Capture the cell that displays the provided text and extract its (x, y) central coordinate. 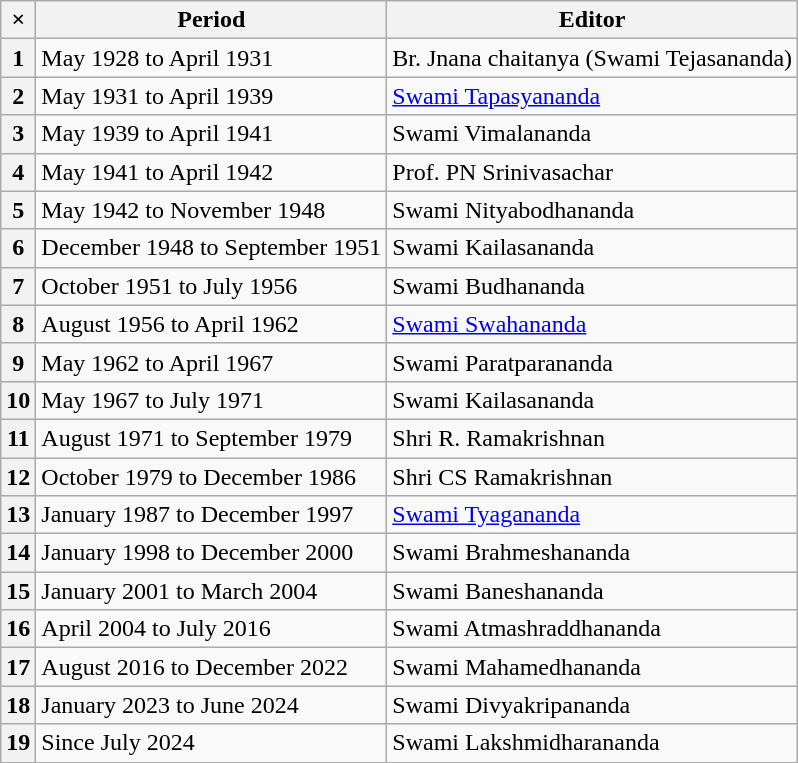
Swami Divyakripananda (592, 705)
17 (18, 667)
12 (18, 477)
16 (18, 629)
Swami Tapasyananda (592, 96)
11 (18, 438)
Swami Baneshananda (592, 591)
October 1951 to July 1956 (212, 286)
Swami Atmashraddhananda (592, 629)
January 1987 to December 1997 (212, 515)
April 2004 to July 2016 (212, 629)
Since July 2024 (212, 743)
Editor (592, 20)
Swami Lakshmidharananda (592, 743)
Shri CS Ramakrishnan (592, 477)
10 (18, 400)
December 1948 to September 1951 (212, 248)
14 (18, 553)
May 1928 to April 1931 (212, 58)
May 1931 to April 1939 (212, 96)
2 (18, 96)
August 2016 to December 2022 (212, 667)
January 2023 to June 2024 (212, 705)
May 1967 to July 1971 (212, 400)
Swami Vimalananda (592, 134)
Period (212, 20)
Swami Paratparananda (592, 362)
January 2001 to March 2004 (212, 591)
Swami Tyagananda (592, 515)
6 (18, 248)
19 (18, 743)
August 1956 to April 1962 (212, 324)
May 1941 to April 1942 (212, 172)
Swami Brahmeshananda (592, 553)
Prof. PN Srinivasachar (592, 172)
5 (18, 210)
August 1971 to September 1979 (212, 438)
Br. Jnana chaitanya (Swami Tejasananda) (592, 58)
Shri R. Ramakrishnan (592, 438)
8 (18, 324)
3 (18, 134)
4 (18, 172)
January 1998 to December 2000 (212, 553)
Swami Nityabodhananda (592, 210)
May 1962 to April 1967 (212, 362)
May 1939 to April 1941 (212, 134)
May 1942 to November 1948 (212, 210)
Swami Swahananda (592, 324)
15 (18, 591)
18 (18, 705)
October 1979 to December 1986 (212, 477)
Swami Budhananda (592, 286)
× (18, 20)
1 (18, 58)
9 (18, 362)
Swami Mahamedhananda (592, 667)
13 (18, 515)
7 (18, 286)
